From the cell containing the given text, extract its center point as (X, Y) coordinate. 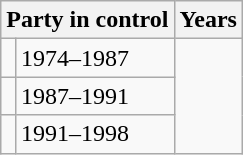
Party in control (88, 20)
1987–1991 (94, 96)
1991–1998 (94, 134)
Years (208, 20)
1974–1987 (94, 58)
